Capture the cell that displays the provided text and extract its [x, y] central coordinate. 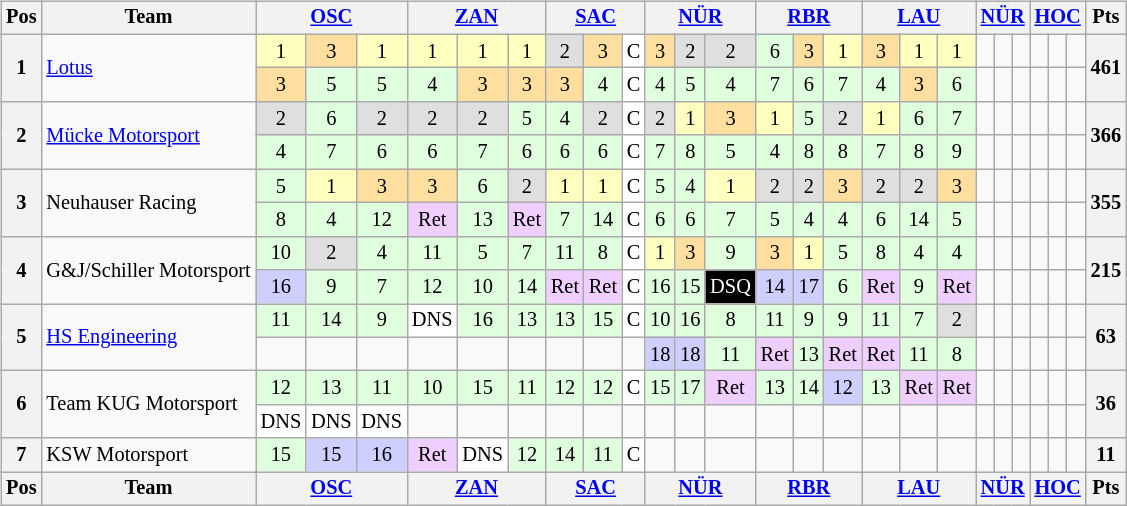
36 [1106, 404]
355 [1106, 202]
Team KUG Motorsport [148, 404]
G&J/Schiller Motorsport [148, 270]
Mücke Motorsport [148, 136]
461 [1106, 68]
DSQ [730, 287]
HS Engineering [148, 338]
366 [1106, 136]
63 [1106, 338]
Lotus [148, 68]
KSW Motorsport [148, 455]
215 [1106, 270]
Neuhauser Racing [148, 202]
